Find where the given text appears and provide that cell's center as [X, Y] coordinate. 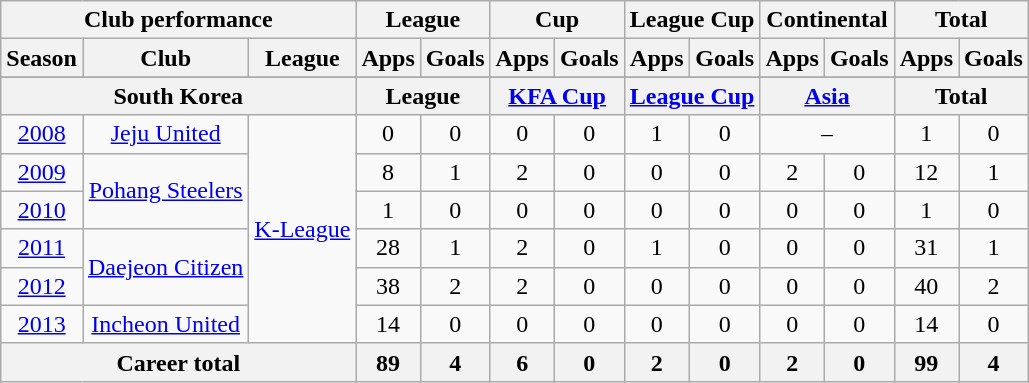
Season [42, 58]
8 [388, 172]
Club performance [178, 20]
Continental [827, 20]
99 [926, 362]
89 [388, 362]
Club [165, 58]
2012 [42, 286]
31 [926, 248]
2009 [42, 172]
2010 [42, 210]
6 [522, 362]
Pohang Steelers [165, 191]
Daejeon Citizen [165, 267]
Jeju United [165, 134]
40 [926, 286]
Cup [557, 20]
Asia [827, 96]
South Korea [178, 96]
38 [388, 286]
K-League [302, 229]
– [827, 134]
Incheon United [165, 324]
12 [926, 172]
Career total [178, 362]
KFA Cup [557, 96]
28 [388, 248]
2008 [42, 134]
2011 [42, 248]
2013 [42, 324]
